Find where the given text appears and provide that cell's center as [x, y] coordinate. 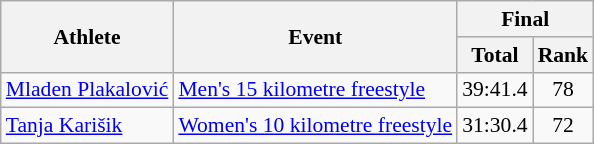
Event [315, 36]
Rank [564, 55]
72 [564, 126]
39:41.4 [494, 90]
Men's 15 kilometre freestyle [315, 90]
Mladen Plakalović [88, 90]
Athlete [88, 36]
78 [564, 90]
Final [525, 19]
Tanja Karišik [88, 126]
31:30.4 [494, 126]
Total [494, 55]
Women's 10 kilometre freestyle [315, 126]
